Return the (x, y) coordinate for the center point of the cell that contains the specified text.  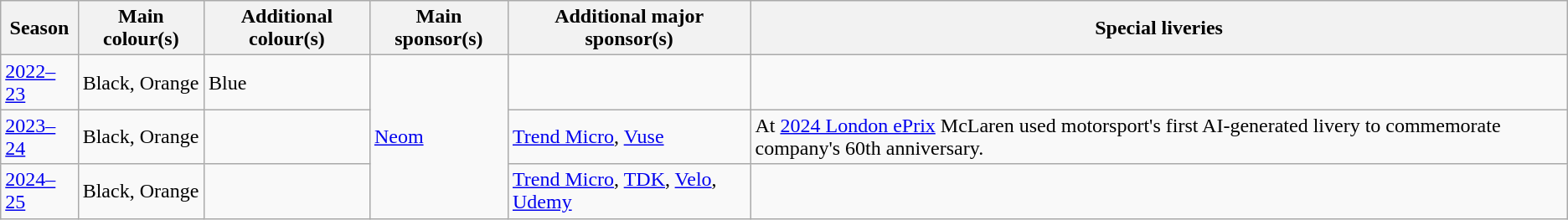
At 2024 London ePrix McLaren used motorsport's first AI-generated livery to commemorate company's 60th anniversary. (1159, 137)
Season (39, 28)
Neom (439, 137)
Trend Micro, TDK, Velo, Udemy (629, 191)
Additional colour(s) (286, 28)
Main colour(s) (141, 28)
Additional major sponsor(s) (629, 28)
2023–24 (39, 137)
Trend Micro, Vuse (629, 137)
Special liveries (1159, 28)
2022–23 (39, 82)
Main sponsor(s) (439, 28)
2024–25 (39, 191)
Blue (286, 82)
